For the text-containing cell, return its midpoint in [x, y] coordinate format. 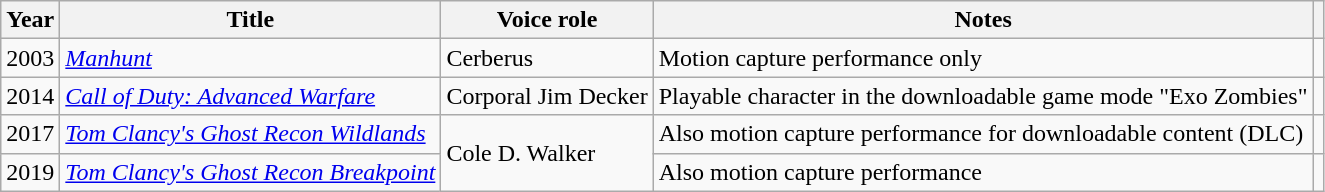
2019 [30, 172]
Corporal Jim Decker [547, 96]
Voice role [547, 20]
Call of Duty: Advanced Warfare [250, 96]
Also motion capture performance for downloadable content (DLC) [983, 134]
Cole D. Walker [547, 153]
Motion capture performance only [983, 58]
Year [30, 20]
2017 [30, 134]
Tom Clancy's Ghost Recon Breakpoint [250, 172]
2014 [30, 96]
Title [250, 20]
Also motion capture performance [983, 172]
2003 [30, 58]
Notes [983, 20]
Manhunt [250, 58]
Playable character in the downloadable game mode "Exo Zombies" [983, 96]
Tom Clancy's Ghost Recon Wildlands [250, 134]
Cerberus [547, 58]
